Output the [x, y] coordinate of the center of the cell containing the given text.  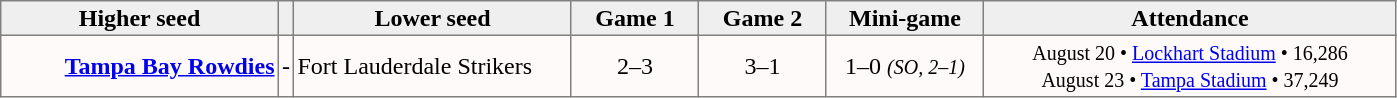
2–3 [635, 66]
Lower seed [433, 18]
3–1 [763, 66]
August 20 • Lockhart Stadium • 16,286August 23 • Tampa Stadium • 37,249 [1190, 66]
Tampa Bay Rowdies [140, 66]
- [286, 66]
Game 2 [763, 18]
Attendance [1190, 18]
Higher seed [140, 18]
1–0 (SO, 2–1) [905, 66]
Game 1 [635, 18]
Mini-game [905, 18]
Fort Lauderdale Strikers [433, 66]
